Identify which cell holds the provided text, then report its [X, Y] central coordinate. 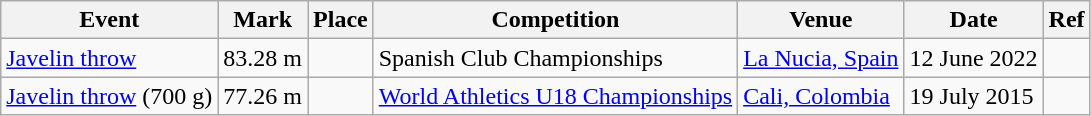
Mark [263, 20]
La Nucia, Spain [821, 58]
83.28 m [263, 58]
Ref [1066, 20]
19 July 2015 [974, 96]
Place [341, 20]
Javelin throw (700 g) [110, 96]
Venue [821, 20]
Cali, Colombia [821, 96]
Date [974, 20]
Competition [555, 20]
Event [110, 20]
Javelin throw [110, 58]
World Athletics U18 Championships [555, 96]
77.26 m [263, 96]
12 June 2022 [974, 58]
Spanish Club Championships [555, 58]
